Return the [x, y] coordinate for the center point of the cell that contains the specified text.  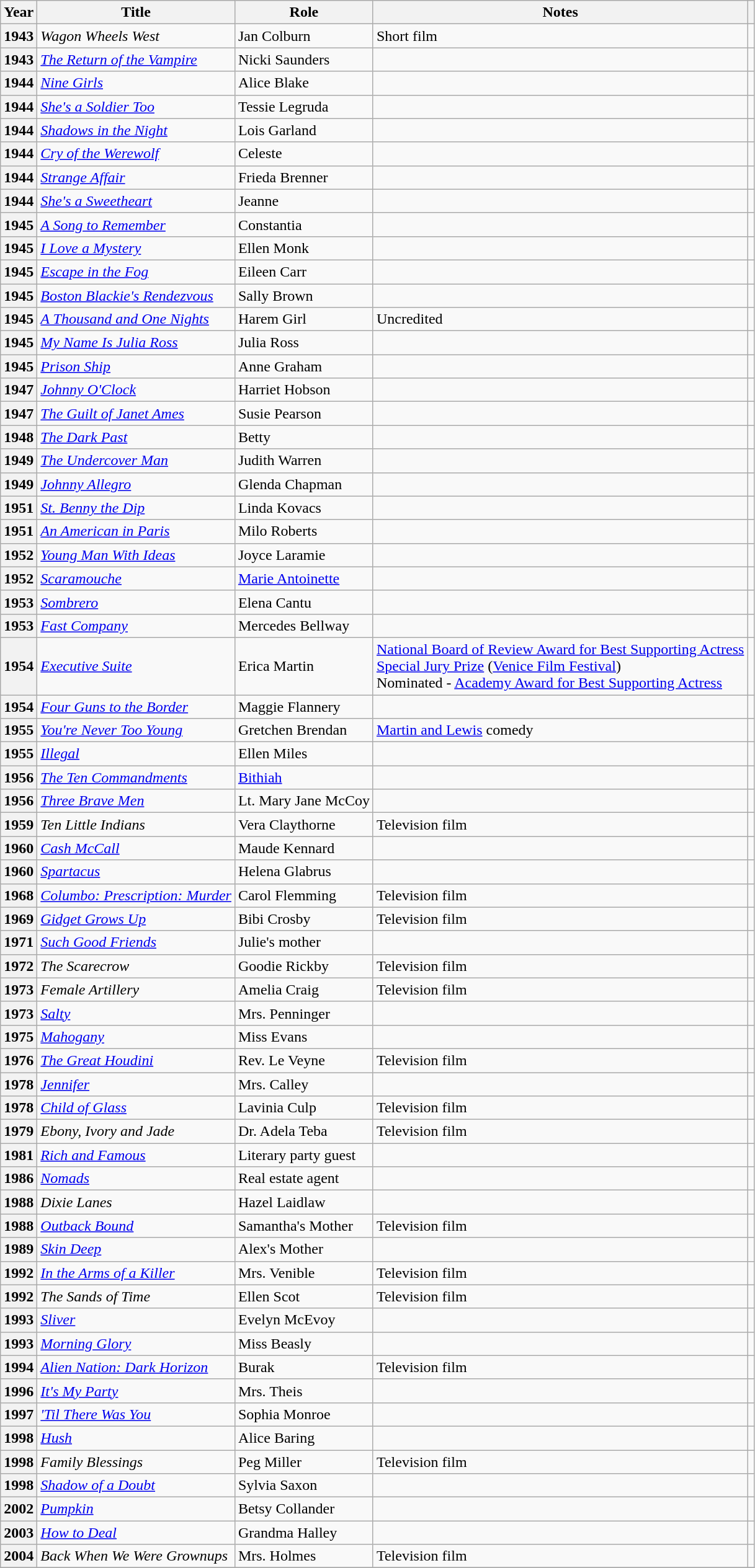
Columbo: Prescription: Murder [136, 895]
1972 [19, 966]
Constantia [304, 224]
Ellen Scot [304, 1296]
Child of Glass [136, 1108]
Jan Colburn [304, 36]
Young Man With Ideas [136, 555]
Jeanne [304, 201]
Evelyn McEvoy [304, 1320]
It's My Party [136, 1391]
Tessie Legruda [304, 107]
Alex's Mother [304, 1249]
Nomads [136, 1179]
St. Benny the Dip [136, 508]
Mrs. Venible [304, 1273]
2002 [19, 1509]
Frieda Brenner [304, 177]
Judith Warren [304, 461]
Mercedes Bellway [304, 626]
Johnny O'Clock [136, 390]
Lt. Mary Jane McCoy [304, 801]
Grandma Halley [304, 1533]
Escape in the Fog [136, 272]
1996 [19, 1391]
The Guilt of Janet Ames [136, 414]
Ten Little Indians [136, 825]
1986 [19, 1179]
Gretchen Brendan [304, 730]
1969 [19, 919]
Rev. Le Veyne [304, 1060]
2003 [19, 1533]
Cash McCall [136, 848]
Betty [304, 437]
The Return of the Vampire [136, 60]
My Name Is Julia Ross [136, 343]
1975 [19, 1037]
Hazel Laidlaw [304, 1202]
Milo Roberts [304, 531]
Ebony, Ivory and Jade [136, 1132]
Samantha's Mother [304, 1226]
Susie Pearson [304, 414]
Year [19, 12]
A Thousand and One Nights [136, 319]
Sally Brown [304, 296]
An American in Paris [136, 531]
2004 [19, 1556]
Maude Kennard [304, 848]
Mahogany [136, 1037]
Shadow of a Doubt [136, 1486]
She's a Sweetheart [136, 201]
1959 [19, 825]
Jennifer [136, 1084]
Burak [304, 1367]
In the Arms of a Killer [136, 1273]
Julia Ross [304, 343]
Julie's mother [304, 942]
Prison Ship [136, 366]
Ellen Miles [304, 754]
The Great Houdini [136, 1060]
Such Good Friends [136, 942]
I Love a Mystery [136, 248]
Cry of the Werewolf [136, 154]
Nine Girls [136, 83]
Lois Garland [304, 130]
Dixie Lanes [136, 1202]
Skin Deep [136, 1249]
Ellen Monk [304, 248]
Joyce Laramie [304, 555]
Back When We Were Grownups [136, 1556]
Sylvia Saxon [304, 1486]
Female Artillery [136, 990]
The Dark Past [136, 437]
Morning Glory [136, 1344]
Miss Beasly [304, 1344]
Linda Kovacs [304, 508]
Salty [136, 1013]
Alien Nation: Dark Horizon [136, 1367]
Anne Graham [304, 366]
Role [304, 12]
Spartacus [136, 872]
Elena Cantu [304, 602]
The Ten Commandments [136, 777]
1997 [19, 1414]
Bibi Crosby [304, 919]
Fast Company [136, 626]
Carol Flemming [304, 895]
Alice Baring [304, 1438]
Outback Bound [136, 1226]
Johnny Allegro [136, 484]
Sliver [136, 1320]
1976 [19, 1060]
Mrs. Calley [304, 1084]
1981 [19, 1155]
Goodie Rickby [304, 966]
Sophia Monroe [304, 1414]
Pumpkin [136, 1509]
Boston Blackie's Rendezvous [136, 296]
Erica Martin [304, 666]
Family Blessings [136, 1461]
Alice Blake [304, 83]
'Til There Was You [136, 1414]
Amelia Craig [304, 990]
Peg Miller [304, 1461]
Mrs. Holmes [304, 1556]
1994 [19, 1367]
1989 [19, 1249]
1971 [19, 942]
Title [136, 12]
Dr. Adela Teba [304, 1132]
Harem Girl [304, 319]
Martin and Lewis comedy [560, 730]
Gidget Grows Up [136, 919]
Harriet Hobson [304, 390]
Strange Affair [136, 177]
Notes [560, 12]
Literary party guest [304, 1155]
The Undercover Man [136, 461]
She's a Soldier Too [136, 107]
Glenda Chapman [304, 484]
Short film [560, 36]
Bithiah [304, 777]
You're Never Too Young [136, 730]
Hush [136, 1438]
Executive Suite [136, 666]
How to Deal [136, 1533]
Uncredited [560, 319]
Scaramouche [136, 578]
Mrs. Penninger [304, 1013]
1948 [19, 437]
The Sands of Time [136, 1296]
Betsy Collander [304, 1509]
Nicki Saunders [304, 60]
Illegal [136, 754]
Four Guns to the Border [136, 706]
A Song to Remember [136, 224]
1979 [19, 1132]
1968 [19, 895]
Rich and Famous [136, 1155]
The Scarecrow [136, 966]
Marie Antoinette [304, 578]
Three Brave Men [136, 801]
Miss Evans [304, 1037]
Mrs. Theis [304, 1391]
Helena Glabrus [304, 872]
Real estate agent [304, 1179]
Eileen Carr [304, 272]
Sombrero [136, 602]
Vera Claythorne [304, 825]
Celeste [304, 154]
Maggie Flannery [304, 706]
Wagon Wheels West [136, 36]
Lavinia Culp [304, 1108]
Shadows in the Night [136, 130]
